Provide the (x, y) coordinate of the cell's center where the given text is located.  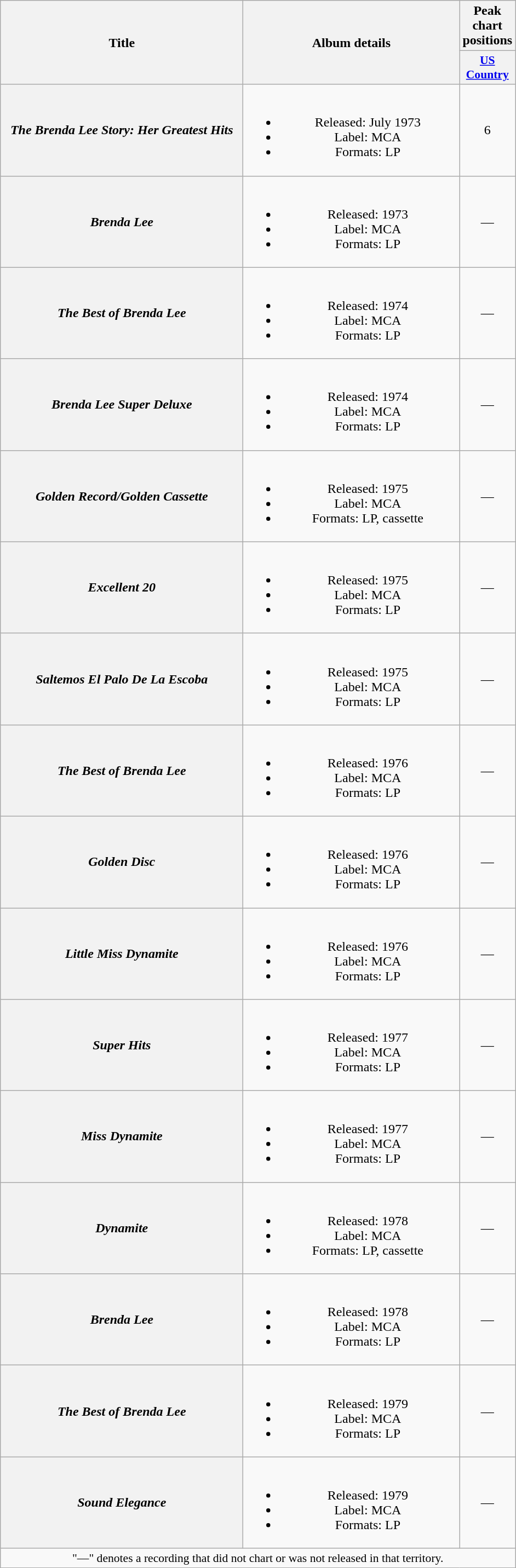
Golden Disc (122, 862)
USCountry (488, 68)
The Brenda Lee Story: Her Greatest Hits (122, 130)
Miss Dynamite (122, 1137)
Released: 1978Label: MCAFormats: LP (352, 1320)
Released: 1978Label: MCAFormats: LP, cassette (352, 1228)
6 (488, 130)
Released: 1973Label: MCAFormats: LP (352, 221)
Dynamite (122, 1228)
Album details (352, 43)
"—" denotes a recording that did not chart or was not released in that territory. (258, 1558)
Saltemos El Palo De La Escoba (122, 679)
Released: July 1973Label: MCAFormats: LP (352, 130)
Peakchartpositions (488, 26)
Golden Record/Golden Cassette (122, 496)
Released: 1975Label: MCAFormats: LP, cassette (352, 496)
Title (122, 43)
Brenda Lee Super Deluxe (122, 404)
Little Miss Dynamite (122, 954)
Sound Elegance (122, 1503)
Excellent 20 (122, 587)
Super Hits (122, 1045)
